Extract the [X, Y] coordinate from the center of the cell holding the provided text.  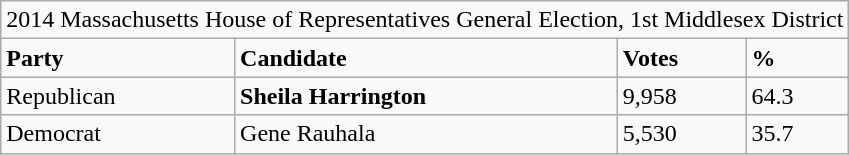
35.7 [798, 134]
Gene Rauhala [426, 134]
Candidate [426, 58]
Sheila Harrington [426, 96]
% [798, 58]
Democrat [118, 134]
5,530 [682, 134]
64.3 [798, 96]
9,958 [682, 96]
Votes [682, 58]
Party [118, 58]
2014 Massachusetts House of Representatives General Election, 1st Middlesex District [425, 20]
Republican [118, 96]
